From the cell containing the given text, extract its center point as (X, Y) coordinate. 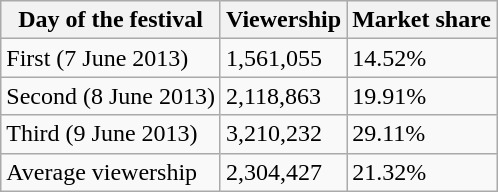
19.91% (422, 96)
Market share (422, 20)
Average viewership (111, 172)
14.52% (422, 58)
21.32% (422, 172)
3,210,232 (283, 134)
29.11% (422, 134)
Second (8 June 2013) (111, 96)
Viewership (283, 20)
2,304,427 (283, 172)
2,118,863 (283, 96)
Day of the festival (111, 20)
Third (9 June 2013) (111, 134)
1,561,055 (283, 58)
First (7 June 2013) (111, 58)
